For the text-containing cell, return its midpoint in [x, y] coordinate format. 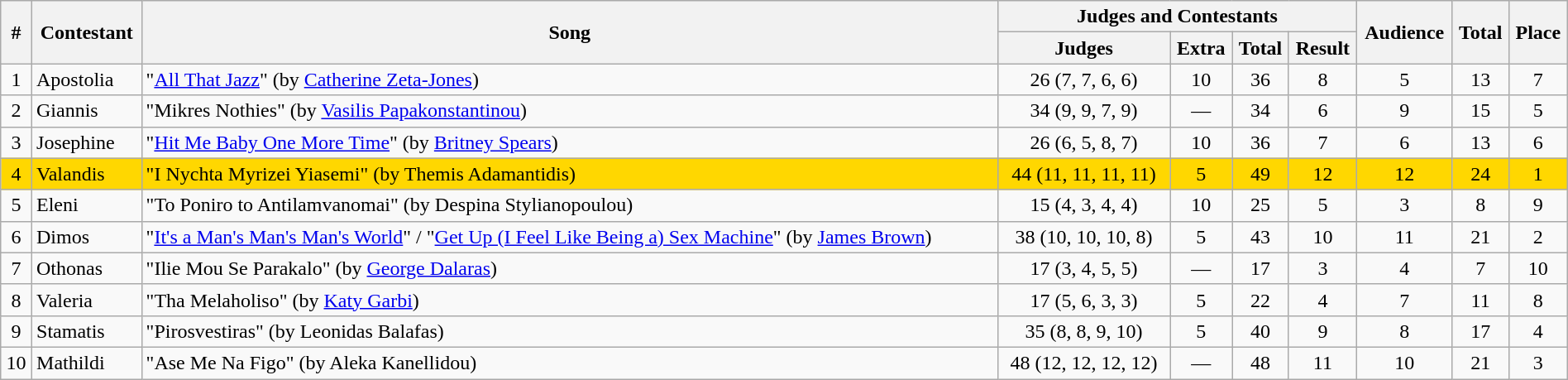
Contestant [88, 32]
Josephine [88, 142]
35 (8, 8, 9, 10) [1083, 331]
"Hit Me Baby One More Time" (by Britney Spears) [569, 142]
"I Nychta Myrizei Yiasemi" (by Themis Adamantidis) [569, 174]
Dimos [88, 237]
"Tha Melaholiso" (by Katy Garbi) [569, 300]
38 (10, 10, 10, 8) [1083, 237]
"To Poniro to Antilamvanomai" (by Despina Stylianopoulou) [569, 205]
Valeria [88, 300]
17 (3, 4, 5, 5) [1083, 268]
Valandis [88, 174]
"All That Jazz" (by Catherine Zeta-Jones) [569, 79]
Extra [1201, 48]
22 [1260, 300]
48 (12, 12, 12, 12) [1083, 363]
40 [1260, 331]
"Mikres Nothies" (by Vasilis Papakonstantinou) [569, 111]
Judges and Contestants [1177, 17]
48 [1260, 363]
49 [1260, 174]
"Ase Me Na Figo" (by Aleka Kanellidou) [569, 363]
24 [1480, 174]
Result [1322, 48]
Giannis [88, 111]
Othonas [88, 268]
Stamatis [88, 331]
Audience [1404, 32]
Judges [1083, 48]
34 [1260, 111]
25 [1260, 205]
"Ilie Mou Se Parakalo" (by George Dalaras) [569, 268]
17 (5, 6, 3, 3) [1083, 300]
15 [1480, 111]
# [17, 32]
34 (9, 9, 7, 9) [1083, 111]
"It's a Man's Man's Man's World" / "Get Up (I Feel Like Being a) Sex Machine" (by James Brown) [569, 237]
26 (6, 5, 8, 7) [1083, 142]
44 (11, 11, 11, 11) [1083, 174]
Place [1538, 32]
26 (7, 7, 6, 6) [1083, 79]
Apostolia [88, 79]
43 [1260, 237]
Song [569, 32]
15 (4, 3, 4, 4) [1083, 205]
Eleni [88, 205]
"Pirosvestiras" (by Leonidas Balafas) [569, 331]
Mathildi [88, 363]
